Find where the given text appears and provide that cell's center as (X, Y) coordinate. 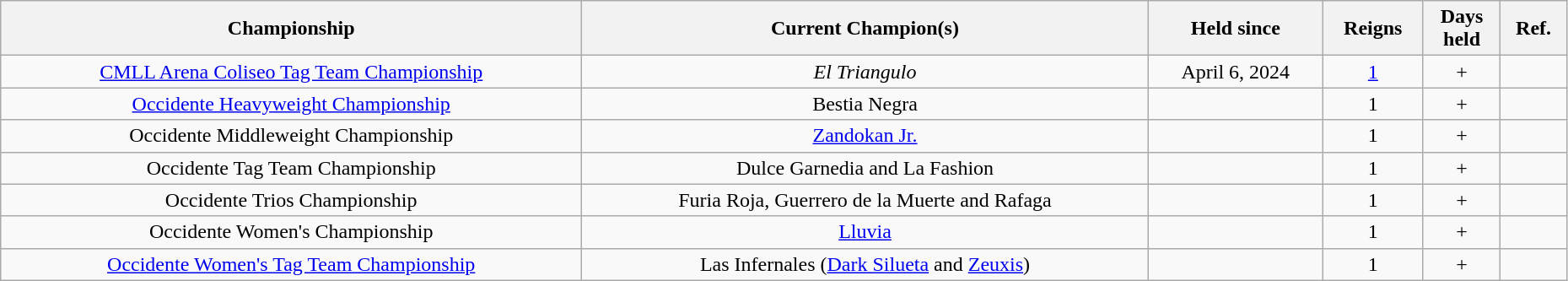
Occidente Middleweight Championship (292, 136)
Occidente Trios Championship (292, 200)
Occidente Women's Tag Team Championship (292, 264)
El Triangulo (865, 72)
April 6, 2024 (1235, 72)
Held since (1235, 29)
Lluvia (865, 232)
CMLL Arena Coliseo Tag Team Championship (292, 72)
Zandokan Jr. (865, 136)
Ref. (1533, 29)
Daysheld (1461, 29)
Bestia Negra (865, 104)
Championship (292, 29)
Occidente Tag Team Championship (292, 168)
Reigns (1373, 29)
Las Infernales (Dark Silueta and Zeuxis) (865, 264)
Current Champion(s) (865, 29)
Furia Roja, Guerrero de la Muerte and Rafaga (865, 200)
Dulce Garnedia and La Fashion (865, 168)
Occidente Women's Championship (292, 232)
Occidente Heavyweight Championship (292, 104)
